Return [X, Y] of the center of cell containing provided text 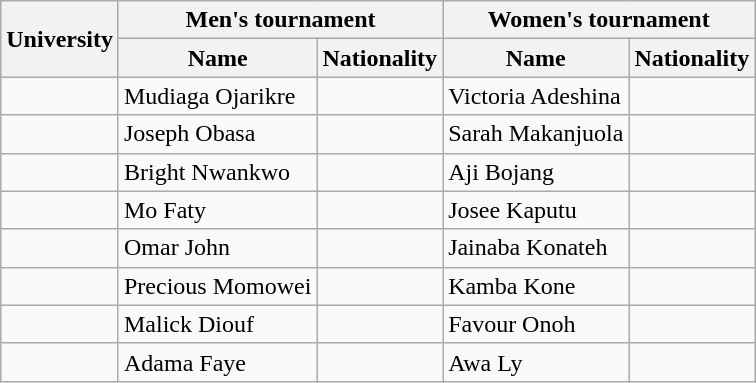
Jainaba Konateh [536, 248]
Bright Nwankwo [217, 172]
Awa Ly [536, 362]
Aji Bojang [536, 172]
Men's tournament [280, 20]
Favour Onoh [536, 324]
Joseph Obasa [217, 134]
Josee Kaputu [536, 210]
Precious Momowei [217, 286]
Sarah Makanjuola [536, 134]
Kamba Kone [536, 286]
University [60, 39]
Mudiaga Ojarikre [217, 96]
Adama Faye [217, 362]
Omar John [217, 248]
Women's tournament [599, 20]
Mo Faty [217, 210]
Malick Diouf [217, 324]
Victoria Adeshina [536, 96]
